From the cell containing the given text, extract its center point as [x, y] coordinate. 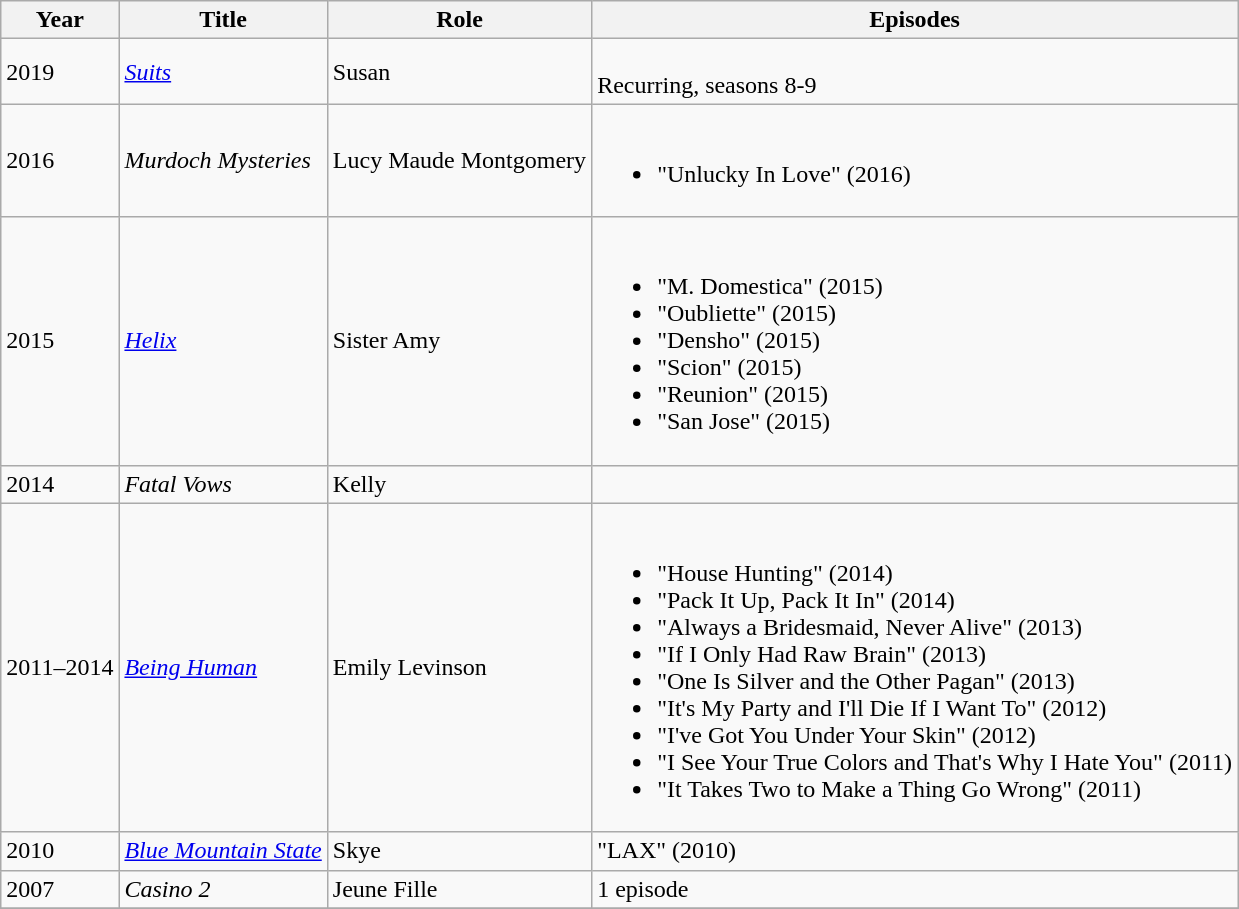
Blue Mountain State [223, 851]
Sister Amy [459, 341]
Suits [223, 72]
Susan [459, 72]
2015 [60, 341]
Recurring, seasons 8-9 [915, 72]
2019 [60, 72]
Skye [459, 851]
Lucy Maude Montgomery [459, 160]
Role [459, 20]
Being Human [223, 668]
1 episode [915, 889]
Year [60, 20]
Helix [223, 341]
2016 [60, 160]
Emily Levinson [459, 668]
"Unlucky In Love" (2016) [915, 160]
2007 [60, 889]
2014 [60, 484]
Episodes [915, 20]
Casino 2 [223, 889]
Fatal Vows [223, 484]
Jeune Fille [459, 889]
"M. Domestica" (2015)"Oubliette" (2015)"Densho" (2015)"Scion" (2015)"Reunion" (2015)"San Jose" (2015) [915, 341]
2011–2014 [60, 668]
2010 [60, 851]
"LAX" (2010) [915, 851]
Title [223, 20]
Kelly [459, 484]
Murdoch Mysteries [223, 160]
